Detect which cell encompasses the target text, then output its [X, Y] center coordinate. 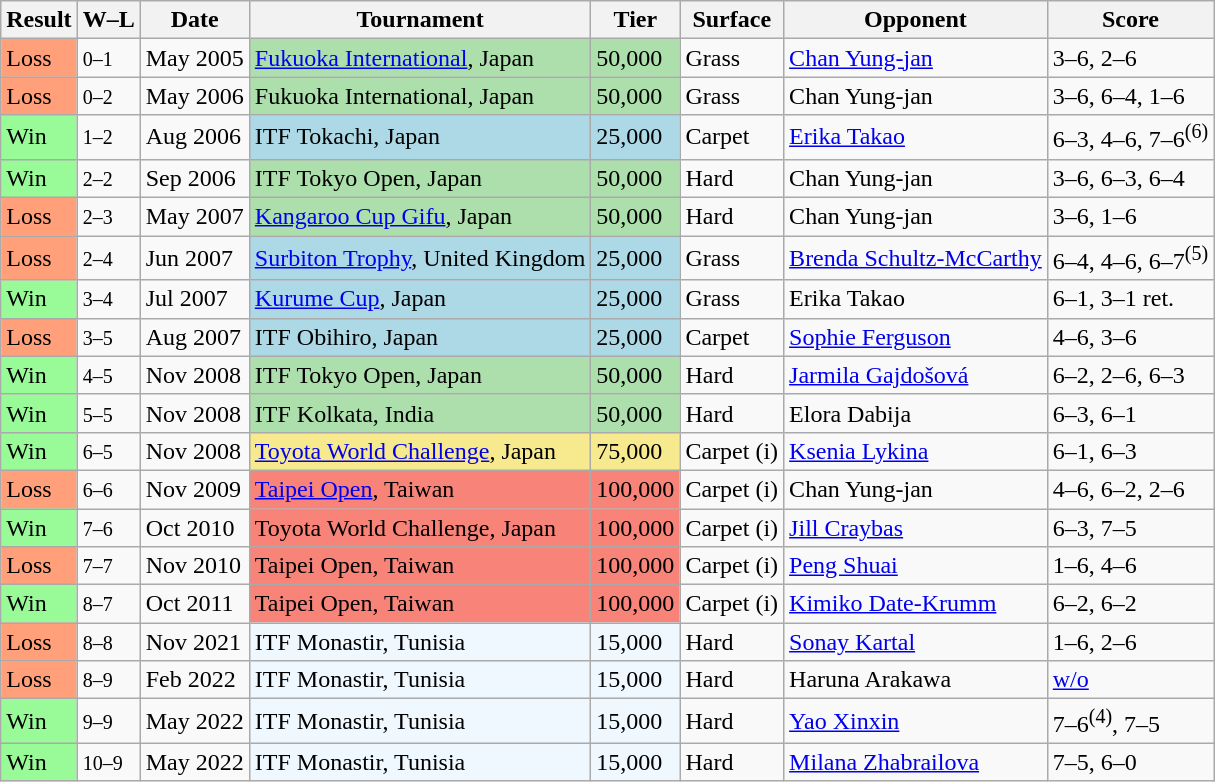
ITF Tokachi, Japan [420, 138]
Aug 2006 [194, 138]
9–9 [108, 722]
1–2 [108, 138]
4–6, 3–6 [1130, 337]
6–3, 4–6, 7–6(6) [1130, 138]
3–4 [108, 299]
7–6(4), 7–5 [1130, 722]
Peng Shuai [916, 566]
6–2, 2–6, 6–3 [1130, 375]
Nov 2021 [194, 642]
3–6, 6–3, 6–4 [1130, 178]
6–5 [108, 451]
8–7 [108, 604]
0–2 [108, 96]
Jul 2007 [194, 299]
May 2006 [194, 96]
2–2 [108, 178]
0–1 [108, 58]
3–5 [108, 337]
Tournament [420, 20]
Nov 2010 [194, 566]
6–4, 4–6, 6–7(5) [1130, 258]
7–6 [108, 528]
W–L [108, 20]
Sonay Kartal [916, 642]
Jill Craybas [916, 528]
6–3, 7–5 [1130, 528]
8–9 [108, 680]
75,000 [636, 451]
7–7 [108, 566]
Kurume Cup, Japan [420, 299]
6–1, 3–1 ret. [1130, 299]
Nov 2009 [194, 489]
4–5 [108, 375]
3–6, 6–4, 1–6 [1130, 96]
8–8 [108, 642]
6–3, 6–1 [1130, 413]
Result [39, 20]
1–6, 4–6 [1130, 566]
1–6, 2–6 [1130, 642]
2–3 [108, 217]
Kimiko Date-Krumm [916, 604]
Haruna Arakawa [916, 680]
Milana Zhabrailova [916, 762]
Elora Dabija [916, 413]
7–5, 6–0 [1130, 762]
Surbiton Trophy, United Kingdom [420, 258]
6–1, 6–3 [1130, 451]
Surface [732, 20]
Ksenia Lykina [916, 451]
Oct 2010 [194, 528]
6–6 [108, 489]
ITF Obihiro, Japan [420, 337]
Kangaroo Cup Gifu, Japan [420, 217]
Opponent [916, 20]
2–4 [108, 258]
ITF Kolkata, India [420, 413]
w/o [1130, 680]
Brenda Schultz-McCarthy [916, 258]
Sophie Ferguson [916, 337]
3–6, 1–6 [1130, 217]
May 2005 [194, 58]
6–2, 6–2 [1130, 604]
Sep 2006 [194, 178]
Jarmila Gajdošová [916, 375]
Feb 2022 [194, 680]
Date [194, 20]
Aug 2007 [194, 337]
3–6, 2–6 [1130, 58]
Jun 2007 [194, 258]
Oct 2011 [194, 604]
Yao Xinxin [916, 722]
4–6, 6–2, 2–6 [1130, 489]
May 2007 [194, 217]
5–5 [108, 413]
Score [1130, 20]
10–9 [108, 762]
Tier [636, 20]
